Return [X, Y] of the center of cell containing provided text 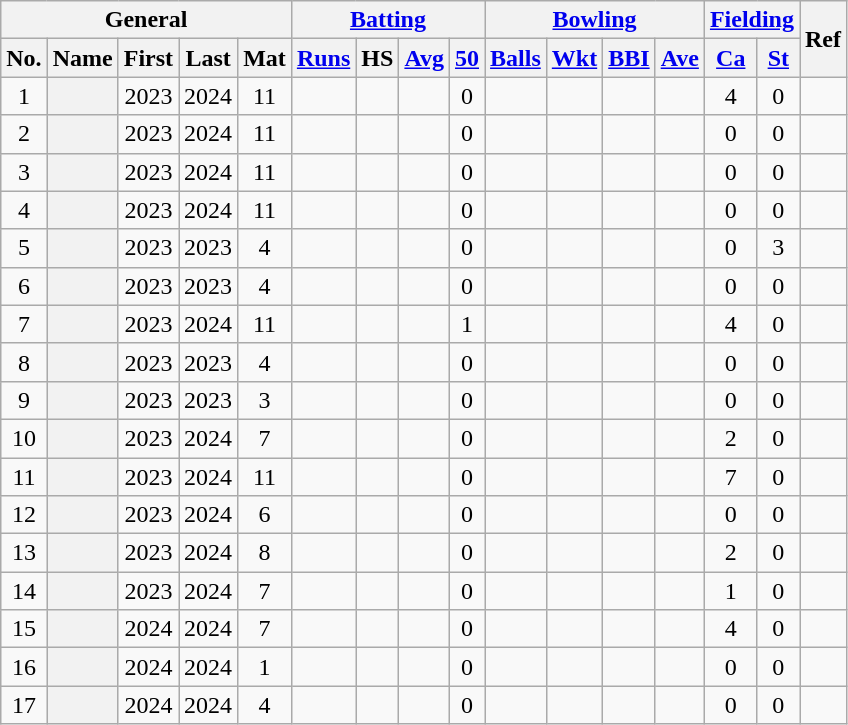
Fielding [752, 20]
17 [24, 705]
St [778, 58]
50 [466, 58]
9 [24, 400]
No. [24, 58]
12 [24, 515]
10 [24, 438]
Name [82, 58]
Batting [388, 20]
Mat [265, 58]
Wkt [574, 58]
General [146, 20]
Runs [323, 58]
Balls [516, 58]
13 [24, 553]
15 [24, 629]
Last [208, 58]
Ave [680, 58]
Avg [424, 58]
5 [24, 248]
16 [24, 667]
Bowling [595, 20]
First [148, 58]
Ca [730, 58]
HS [378, 58]
Ref [824, 39]
14 [24, 591]
BBI [629, 58]
